Output the (X, Y) coordinate of the center of the cell containing the given text.  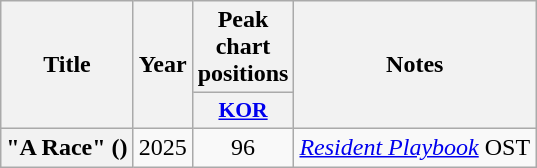
KOR (243, 111)
"A Race" () (67, 147)
Title (67, 65)
2025 (162, 147)
96 (243, 147)
Peak chart positions (243, 47)
Resident Playbook OST (415, 147)
Year (162, 65)
Notes (415, 65)
